From the cell containing the given text, extract its center point as (X, Y) coordinate. 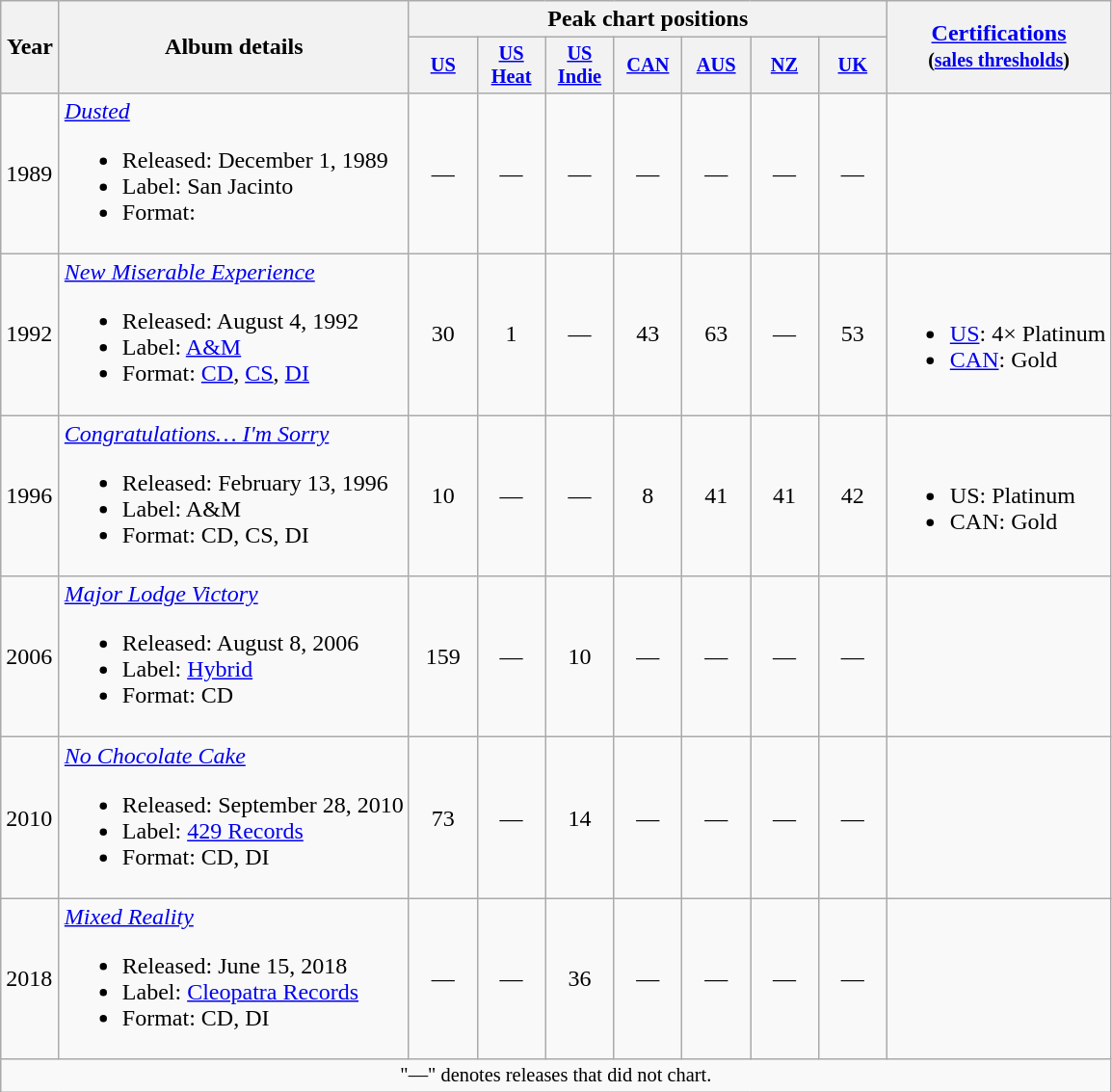
"—" denotes releases that did not chart. (556, 1076)
US (443, 66)
36 (580, 979)
1996 (31, 495)
CAN (648, 66)
43 (648, 335)
AUS (717, 66)
Peak chart positions (648, 19)
63 (717, 335)
New Miserable ExperienceReleased: August 4, 1992Label: A&MFormat: CD, CS, DI (233, 335)
Mixed RealityReleased: June 15, 2018Label: Cleopatra RecordsFormat: CD, DI (233, 979)
NZ (784, 66)
Certifications(sales thresholds) (998, 47)
US: 4× PlatinumCAN: Gold (998, 335)
US Indie (580, 66)
US Heat (511, 66)
73 (443, 817)
8 (648, 495)
UK (852, 66)
1992 (31, 335)
DustedReleased: December 1, 1989Label: San JacintoFormat: (233, 173)
Album details (233, 47)
14 (580, 817)
2006 (31, 657)
30 (443, 335)
2010 (31, 817)
42 (852, 495)
Year (31, 47)
Major Lodge VictoryReleased: August 8, 2006Label: HybridFormat: CD (233, 657)
Congratulations… I'm SorryReleased: February 13, 1996Label: A&MFormat: CD, CS, DI (233, 495)
US: PlatinumCAN: Gold (998, 495)
53 (852, 335)
1989 (31, 173)
1 (511, 335)
2018 (31, 979)
159 (443, 657)
No Chocolate CakeReleased: September 28, 2010Label: 429 RecordsFormat: CD, DI (233, 817)
